Extract the [x, y] coordinate from the center of the cell holding the provided text.  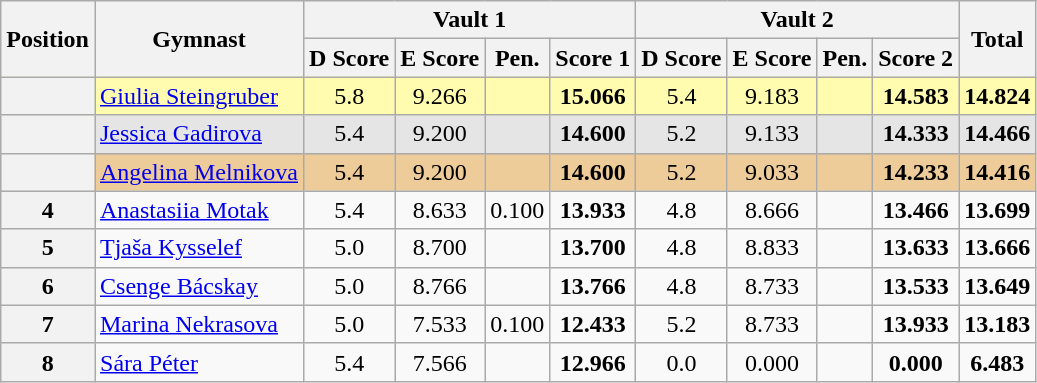
15.066 [593, 96]
Total [998, 39]
Jessica Gadirova [198, 134]
Marina Nekrasova [198, 324]
8.833 [772, 248]
Sára Péter [198, 362]
Angelina Melnikova [198, 172]
6.483 [998, 362]
0.0 [682, 362]
Giulia Steingruber [198, 96]
13.699 [998, 210]
7.566 [440, 362]
13.649 [998, 286]
8.633 [440, 210]
9.033 [772, 172]
Gymnast [198, 39]
13.766 [593, 286]
Vault 1 [470, 20]
13.633 [916, 248]
12.433 [593, 324]
14.466 [998, 134]
13.666 [998, 248]
14.333 [916, 134]
9.183 [772, 96]
12.966 [593, 362]
Tjaša Kysselef [198, 248]
14.416 [998, 172]
9.133 [772, 134]
Anastasiia Motak [198, 210]
8.766 [440, 286]
Score 1 [593, 58]
8 [48, 362]
13.466 [916, 210]
Position [48, 39]
7.533 [440, 324]
13.533 [916, 286]
Vault 2 [798, 20]
4 [48, 210]
13.183 [998, 324]
6 [48, 286]
13.700 [593, 248]
Score 2 [916, 58]
5 [48, 248]
14.233 [916, 172]
14.583 [916, 96]
14.824 [998, 96]
8.700 [440, 248]
9.266 [440, 96]
8.666 [772, 210]
Csenge Bácskay [198, 286]
5.8 [350, 96]
7 [48, 324]
